Capture the cell that displays the provided text and extract its [x, y] central coordinate. 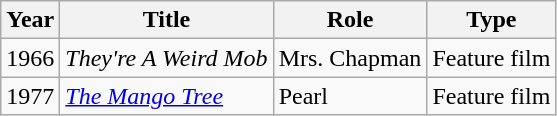
Role [350, 20]
Type [492, 20]
Mrs. Chapman [350, 58]
1977 [30, 96]
1966 [30, 58]
The Mango Tree [166, 96]
They're A Weird Mob [166, 58]
Title [166, 20]
Pearl [350, 96]
Year [30, 20]
